Return the [x, y] coordinate for the center point of the cell that contains the specified text.  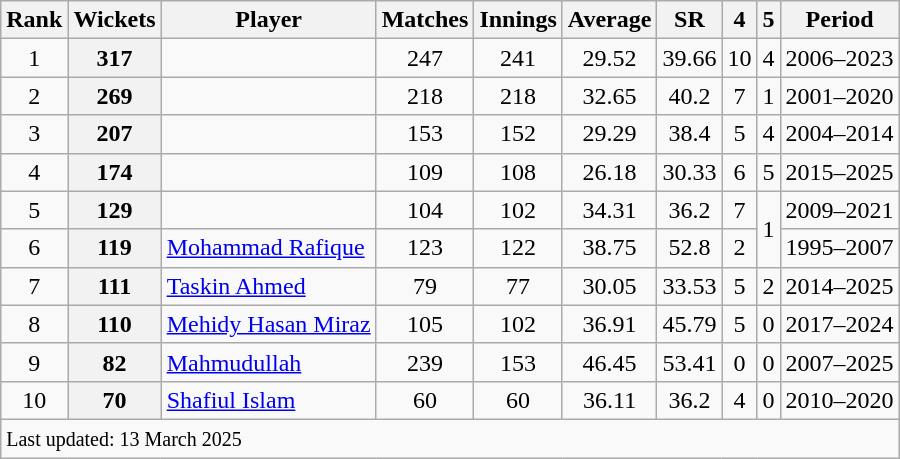
30.33 [690, 172]
70 [114, 400]
Innings [518, 20]
3 [34, 134]
2007–2025 [840, 362]
269 [114, 96]
1995–2007 [840, 248]
Last updated: 13 March 2025 [450, 438]
2006–2023 [840, 58]
36.11 [610, 400]
38.4 [690, 134]
Mehidy Hasan Miraz [268, 324]
2014–2025 [840, 286]
110 [114, 324]
77 [518, 286]
Taskin Ahmed [268, 286]
SR [690, 20]
109 [425, 172]
104 [425, 210]
247 [425, 58]
33.53 [690, 286]
Wickets [114, 20]
30.05 [610, 286]
108 [518, 172]
174 [114, 172]
53.41 [690, 362]
Mahmudullah [268, 362]
111 [114, 286]
32.65 [610, 96]
45.79 [690, 324]
2001–2020 [840, 96]
123 [425, 248]
2015–2025 [840, 172]
152 [518, 134]
2004–2014 [840, 134]
Average [610, 20]
239 [425, 362]
38.75 [610, 248]
46.45 [610, 362]
Rank [34, 20]
82 [114, 362]
29.52 [610, 58]
2009–2021 [840, 210]
122 [518, 248]
317 [114, 58]
39.66 [690, 58]
9 [34, 362]
Shafiul Islam [268, 400]
40.2 [690, 96]
8 [34, 324]
Period [840, 20]
2010–2020 [840, 400]
129 [114, 210]
79 [425, 286]
207 [114, 134]
29.29 [610, 134]
2017–2024 [840, 324]
105 [425, 324]
Mohammad Rafique [268, 248]
52.8 [690, 248]
26.18 [610, 172]
Player [268, 20]
Matches [425, 20]
34.31 [610, 210]
241 [518, 58]
36.91 [610, 324]
119 [114, 248]
